Identify which cell holds the provided text, then report its [X, Y] central coordinate. 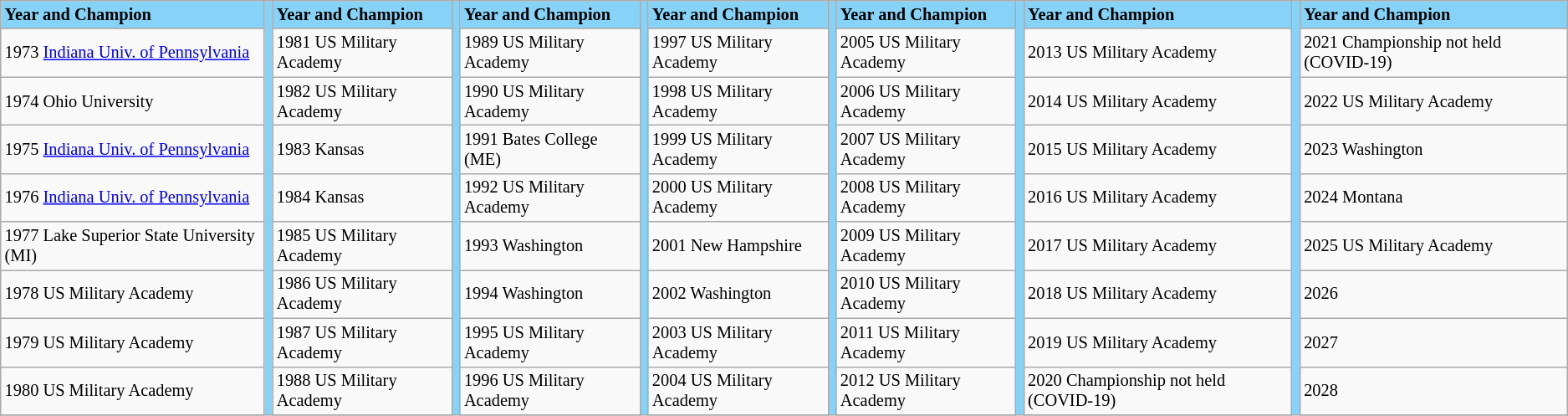
2000 US Military Academy [738, 198]
1981 US Military Academy [363, 53]
2005 US Military Academy [927, 53]
2022 US Military Academy [1433, 101]
1993 Washington [550, 246]
1988 US Military Academy [363, 391]
2028 [1433, 391]
2021 Championship not held (COVID-19) [1433, 53]
2013 US Military Academy [1157, 53]
1979 US Military Academy [132, 342]
1994 Washington [550, 294]
1996 US Military Academy [550, 391]
2015 US Military Academy [1157, 149]
2003 US Military Academy [738, 342]
2014 US Military Academy [1157, 101]
1973 Indiana Univ. of Pennsylvania [132, 53]
2016 US Military Academy [1157, 198]
1995 US Military Academy [550, 342]
2027 [1433, 342]
1991 Bates College (ME) [550, 149]
2011 US Military Academy [927, 342]
2024 Montana [1433, 198]
1976 Indiana Univ. of Pennsylvania [132, 198]
1990 US Military Academy [550, 101]
1987 US Military Academy [363, 342]
1999 US Military Academy [738, 149]
2010 US Military Academy [927, 294]
2025 US Military Academy [1433, 246]
2026 [1433, 294]
1992 US Military Academy [550, 198]
2002 Washington [738, 294]
1998 US Military Academy [738, 101]
1983 Kansas [363, 149]
2006 US Military Academy [927, 101]
2008 US Military Academy [927, 198]
2018 US Military Academy [1157, 294]
2007 US Military Academy [927, 149]
2009 US Military Academy [927, 246]
1977 Lake Superior State University (MI) [132, 246]
1978 US Military Academy [132, 294]
1986 US Military Academy [363, 294]
1984 Kansas [363, 198]
2019 US Military Academy [1157, 342]
1989 US Military Academy [550, 53]
1997 US Military Academy [738, 53]
1980 US Military Academy [132, 391]
2001 New Hampshire [738, 246]
2004 US Military Academy [738, 391]
2017 US Military Academy [1157, 246]
1975 Indiana Univ. of Pennsylvania [132, 149]
2023 Washington [1433, 149]
1982 US Military Academy [363, 101]
1985 US Military Academy [363, 246]
2020 Championship not held (COVID-19) [1157, 391]
1974 Ohio University [132, 101]
2012 US Military Academy [927, 391]
